Find where the given text appears and provide that cell's center as (x, y) coordinate. 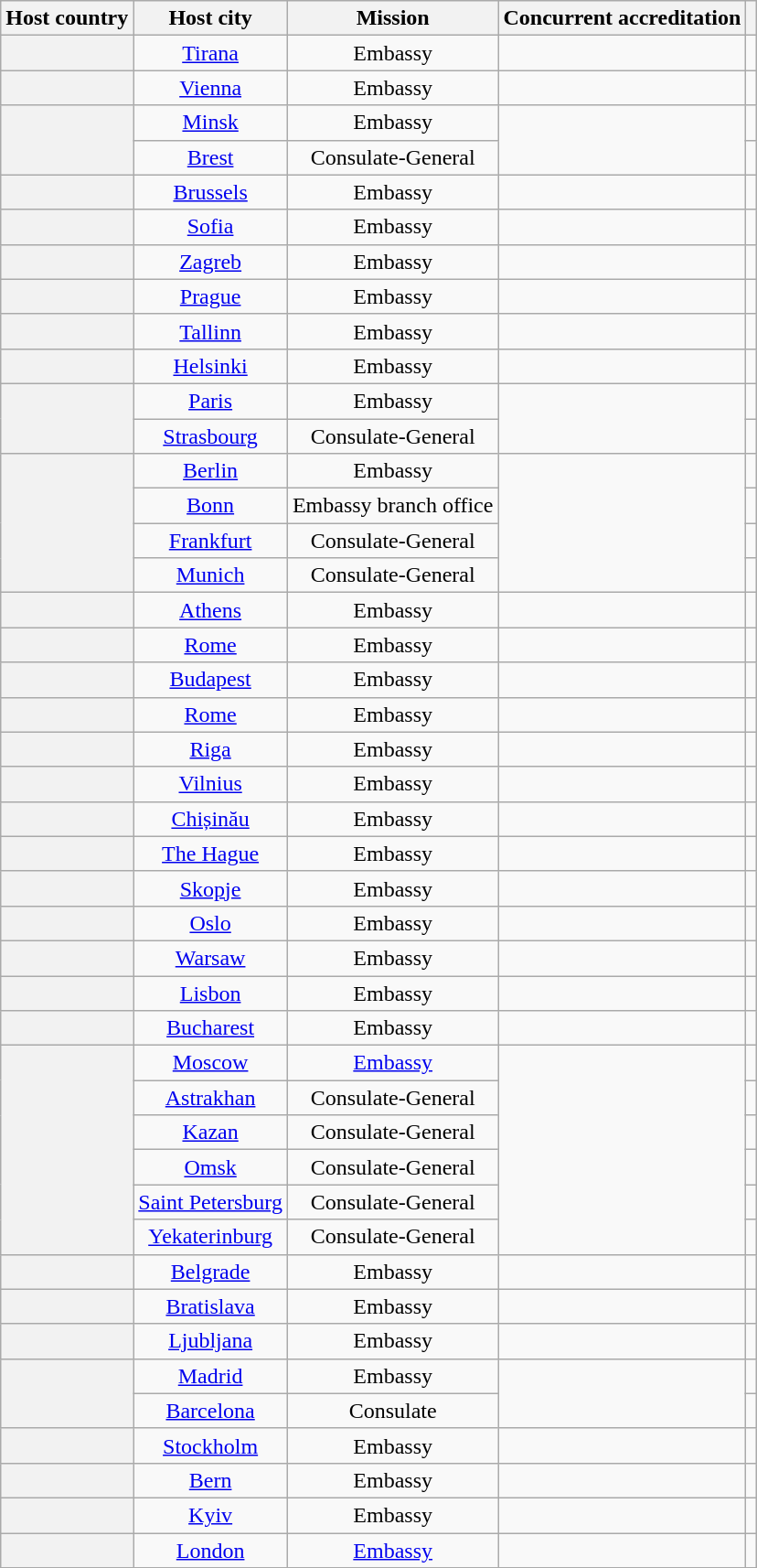
The Hague (210, 854)
Kazan (210, 1133)
Brest (210, 157)
Sofia (210, 227)
Brussels (210, 192)
Berlin (210, 471)
Saint Petersburg (210, 1202)
Warsaw (210, 958)
Kyiv (210, 1515)
Moscow (210, 1063)
Consulate (393, 1411)
Helsinki (210, 366)
Bratislava (210, 1306)
Mission (393, 18)
Zagreb (210, 262)
Concurrent accreditation (622, 18)
Belgrade (210, 1272)
Omsk (210, 1167)
Skopje (210, 888)
Strasbourg (210, 436)
Chișinău (210, 819)
Bonn (210, 506)
Munich (210, 575)
Oslo (210, 923)
Bern (210, 1480)
Tirana (210, 53)
Vienna (210, 88)
Yekaterinburg (210, 1237)
Embassy branch office (393, 506)
Minsk (210, 123)
Paris (210, 401)
Lisbon (210, 993)
Host city (210, 18)
Astrakhan (210, 1098)
Budapest (210, 680)
Stockholm (210, 1445)
Riga (210, 749)
Bucharest (210, 1028)
Tallinn (210, 331)
Frankfurt (210, 541)
London (210, 1551)
Prague (210, 296)
Madrid (210, 1376)
Barcelona (210, 1411)
Ljubljana (210, 1341)
Host country (68, 18)
Vilnius (210, 784)
Athens (210, 610)
